Determine the (x, y) coordinate at the center of the cell enclosing the given text.  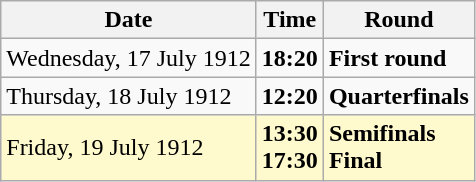
Round (398, 20)
Friday, 19 July 1912 (129, 148)
Wednesday, 17 July 1912 (129, 58)
SemifinalsFinal (398, 148)
Quarterfinals (398, 96)
First round (398, 58)
13:3017:30 (290, 148)
12:20 (290, 96)
Date (129, 20)
Time (290, 20)
18:20 (290, 58)
Thursday, 18 July 1912 (129, 96)
